Determine the [X, Y] coordinate at the center of the cell enclosing the given text.  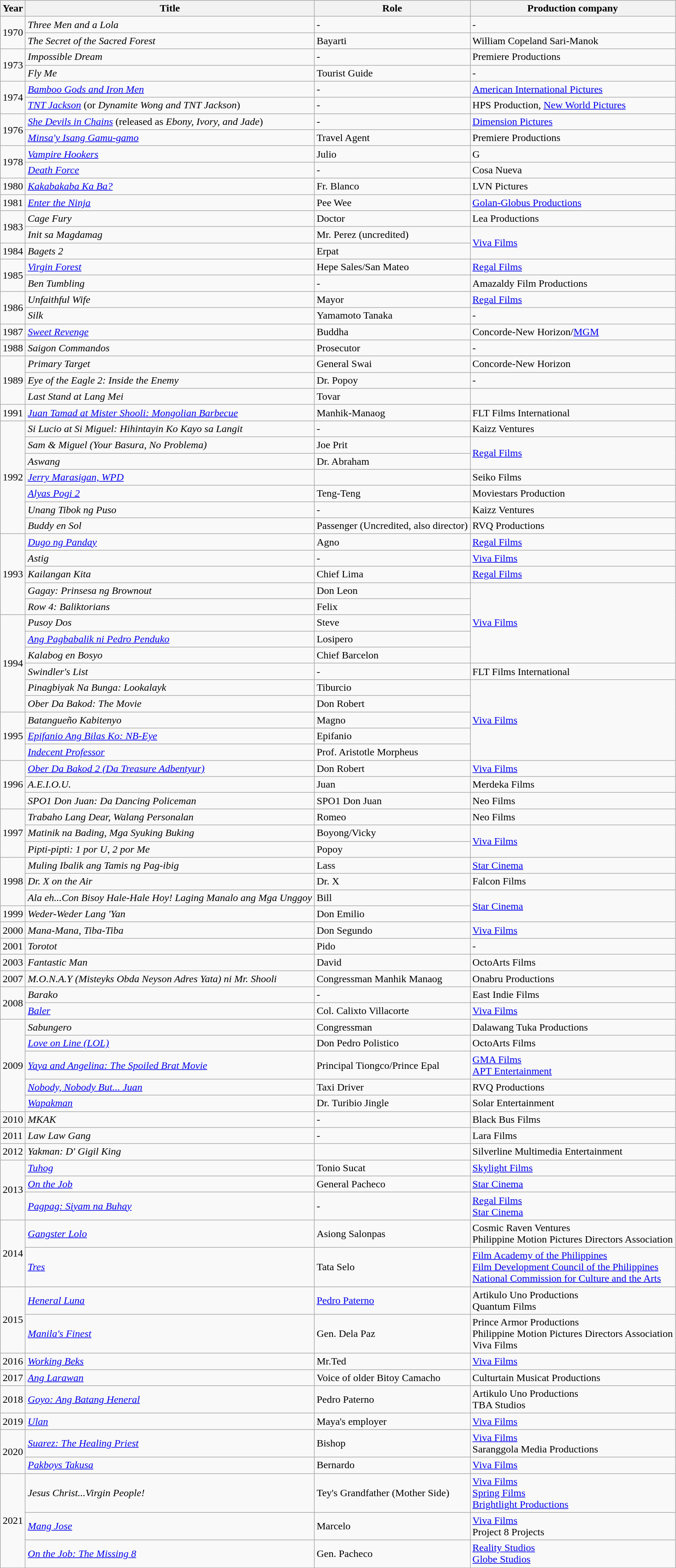
Concorde-New Horizon/MGM [572, 332]
Sam & Miguel (Your Basura, No Problema) [170, 445]
G [572, 154]
1973 [13, 65]
Swindler's List [170, 671]
Enter the Ninja [170, 203]
Yakman: D' Gigil King [170, 1152]
Barako [170, 995]
1980 [13, 186]
1992 [13, 477]
Dr. Popoy [392, 380]
Don Pedro Polistico [392, 1043]
Buddha [392, 332]
Ang Pagbabalik ni Pedro Penduko [170, 639]
Ben Tumbling [170, 283]
Fantastic Man [170, 962]
Mayor [392, 299]
Love on Line (LOL) [170, 1043]
SPO1 Don Juan: Da Dancing Policeman [170, 801]
Doctor [392, 219]
Buddy en Sol [170, 526]
Kakabakaba Ka Ba? [170, 186]
Gangster Lolo [170, 1234]
Agno [392, 542]
HPS Production, New World Pictures [572, 105]
Onabru Productions [572, 978]
Popoy [392, 849]
Joe Prit [392, 445]
Felix [392, 607]
Working Beks [170, 1362]
Pee Wee [392, 203]
On the Job: The Missing 8 [170, 1554]
Virgin Forest [170, 267]
Ang Larawan [170, 1378]
2013 [13, 1189]
1970 [13, 33]
Bernardo [392, 1465]
Juan [392, 785]
Ober Da Bakod: The Movie [170, 703]
Marcelo [392, 1526]
1998 [13, 881]
Travel Agent [392, 138]
Role [392, 8]
Dr. Abraham [392, 461]
Dugo ng Panday [170, 542]
Amazaldy Film Productions [572, 283]
Fly Me [170, 73]
Goyo: Ang Batang Heneral [170, 1399]
Romeo [392, 817]
1991 [13, 412]
1981 [13, 203]
Erpat [392, 251]
Ober Da Bakod 2 (Da Treasure Adbentyur) [170, 768]
Film Academy of the PhilippinesFilm Development Council of the PhilippinesNational Commission for Culture and the Arts [572, 1267]
Epifanio [392, 736]
Trabaho Lang Dear, Walang Personalan [170, 817]
Tiburcio [392, 687]
Astig [170, 558]
Vampire Hookers [170, 154]
Bishop [392, 1444]
1983 [13, 227]
Viva FilmsProject 8 Projects [572, 1526]
Jesus Christ...Virgin People! [170, 1493]
Prosecutor [392, 348]
1976 [13, 130]
Prof. Aristotle Morpheus [392, 752]
Solar Entertainment [572, 1103]
Unang Tibok ng Puso [170, 510]
Don Leon [392, 590]
Pakboys Takusa [170, 1465]
1997 [13, 833]
Weder-Weder Lang 'Yan [170, 914]
Manila's Finest [170, 1334]
Congressman Manhik Manaog [392, 978]
Bill [392, 898]
Mr. Perez (uncredited) [392, 235]
Cage Fury [170, 219]
Tey's Grandfather (Mother Side) [392, 1493]
2020 [13, 1451]
Matinik na Bading, Mga Syuking Buking [170, 833]
Boyong/Vicky [392, 833]
Aswang [170, 461]
MKAK [170, 1119]
2014 [13, 1253]
Tres [170, 1267]
Culturtain Musicat Productions [572, 1378]
Chief Lima [392, 574]
David [392, 962]
Don Emilio [392, 914]
Principal Tiongco/Prince Epal [392, 1065]
Wapakman [170, 1103]
1996 [13, 785]
2010 [13, 1119]
Minsa'y Isang Gamu-gamo [170, 138]
Indecent Professor [170, 752]
2011 [13, 1136]
Unfaithful Wife [170, 299]
GMA FilmsAPT Entertainment [572, 1065]
Passenger (Uncredited, also director) [392, 526]
Si Lucio at Si Miguel: Hihintayin Ko Kayo sa Langit [170, 429]
2017 [13, 1378]
Sweet Revenge [170, 332]
1993 [13, 574]
Alyas Pogi 2 [170, 494]
Production company [572, 8]
Lea Productions [572, 219]
Teng-Teng [392, 494]
Artikulo Uno ProductionsQuantum Films [572, 1300]
Julio [392, 154]
Pagpag: Siyam na Buhay [170, 1206]
Prince Armor ProductionsPhilippine Motion Pictures Directors AssociationViva Films [572, 1334]
Don Segundo [392, 930]
Asiong Salonpas [392, 1234]
1999 [13, 914]
Law Law Gang [170, 1136]
1978 [13, 162]
Dimension Pictures [572, 121]
On the Job [170, 1184]
The Secret of the Sacred Forest [170, 41]
A.E.I.O.U. [170, 785]
2018 [13, 1399]
Maya's employer [392, 1421]
Yaya and Angelina: The Spoiled Brat Movie [170, 1065]
Mang Jose [170, 1526]
Silk [170, 316]
Fr. Blanco [392, 186]
Merdeka Films [572, 785]
Tata Selo [392, 1267]
Seiko Films [572, 477]
Juan Tamad at Mister Shooli: Mongolian Barbecue [170, 412]
Heneral Luna [170, 1300]
Gen. Pacheco [392, 1554]
Bamboo Gods and Iron Men [170, 89]
LVN Pictures [572, 186]
Pido [392, 946]
Taxi Driver [392, 1087]
Mana-Mana, Tiba-Tiba [170, 930]
Moviestars Production [572, 494]
1974 [13, 97]
Mr.Ted [392, 1362]
Tovar [392, 396]
William Copeland Sari-Manok [572, 41]
2003 [13, 962]
Black Bus Films [572, 1119]
Hepe Sales/San Mateo [392, 267]
1989 [13, 380]
Dr. X [392, 881]
Cosa Nueva [572, 170]
East Indie Films [572, 995]
Yamamoto Tanaka [392, 316]
Viva FilmsSaranggola Media Productions [572, 1444]
Reality StudiosGlobe Studios [572, 1554]
Dr. Turibio Jingle [392, 1103]
Losipero [392, 639]
Epifanio Ang Bilas Ko: NB-Eye [170, 736]
Voice of older Bitoy Camacho [392, 1378]
1994 [13, 663]
2016 [13, 1362]
Last Stand at Lang Mei [170, 396]
Init sa Magdamag [170, 235]
Falcon Films [572, 881]
Lass [392, 865]
Dalawang Tuka Productions [572, 1027]
Jerry Marasigan, WPD [170, 477]
1995 [13, 736]
1985 [13, 275]
Ulan [170, 1421]
Tourist Guide [392, 73]
2001 [13, 946]
Congressman [392, 1027]
Tuhog [170, 1168]
Golan-Globus Productions [572, 203]
Artikulo Uno ProductionsTBA Studios [572, 1399]
Eye of the Eagle 2: Inside the Enemy [170, 380]
Kailangan Kita [170, 574]
Three Men and a Lola [170, 25]
Bayarti [392, 41]
Year [13, 8]
M.O.N.A.Y (Misteyks Obda Neyson Adres Yata) ni Mr. Shooli [170, 978]
Viva FilmsSpring FilmsBrightlight Productions [572, 1493]
Ala eh...Con Bisoy Hale-Hale Hoy! Laging Manalo ang Mga Unggoy [170, 898]
General Swai [392, 364]
Primary Target [170, 364]
Chief Barcelon [392, 655]
Kalabog en Bosyo [170, 655]
Skylight Films [572, 1168]
Silverline Multimedia Entertainment [572, 1152]
Steve [392, 623]
1986 [13, 308]
Concorde-New Horizon [572, 364]
2021 [13, 1520]
SPO1 Don Juan [392, 801]
Death Force [170, 170]
Cosmic Raven VenturesPhilippine Motion Pictures Directors Association [572, 1234]
Gen. Dela Paz [392, 1334]
Lara Films [572, 1136]
Gagay: Prinsesa ng Brownout [170, 590]
Sabungero [170, 1027]
Torotot [170, 946]
Pinagbiyak Na Bunga: Lookalayk [170, 687]
Tonio Sucat [392, 1168]
2019 [13, 1421]
Saigon Commandos [170, 348]
2007 [13, 978]
Pusoy Dos [170, 623]
Pipti-pipti: 1 por U, 2 por Me [170, 849]
She Devils in Chains (released as Ebony, Ivory, and Jade) [170, 121]
American International Pictures [572, 89]
Magno [392, 720]
General Pacheco [392, 1184]
Batangueño Kabitenyo [170, 720]
Manhik-Manaog [392, 412]
Row 4: Baliktorians [170, 607]
Col. Calixto Villacorte [392, 1011]
Impossible Dream [170, 57]
1984 [13, 251]
TNT Jackson (or Dynamite Wong and TNT Jackson) [170, 105]
2000 [13, 930]
Title [170, 8]
Baler [170, 1011]
2008 [13, 1003]
Nobody, Nobody But... Juan [170, 1087]
Dr. X on the Air [170, 881]
2012 [13, 1152]
2015 [13, 1319]
Regal FilmsStar Cinema [572, 1206]
1988 [13, 348]
1987 [13, 332]
Suarez: The Healing Priest [170, 1444]
2009 [13, 1065]
Bagets 2 [170, 251]
Muling Ibalik ang Tamis ng Pag-ibig [170, 865]
